Return the [X, Y] coordinate for the center point of the cell that contains the specified text.  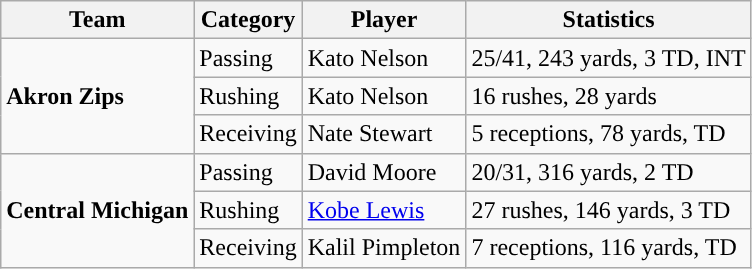
Akron Zips [98, 96]
Team [98, 20]
25/41, 243 yards, 3 TD, INT [608, 58]
Category [248, 20]
20/31, 316 yards, 2 TD [608, 172]
Nate Stewart [384, 134]
16 rushes, 28 yards [608, 96]
27 rushes, 146 yards, 3 TD [608, 210]
Kobe Lewis [384, 210]
Central Michigan [98, 210]
Kalil Pimpleton [384, 248]
5 receptions, 78 yards, TD [608, 134]
David Moore [384, 172]
Player [384, 20]
7 receptions, 116 yards, TD [608, 248]
Statistics [608, 20]
